Return the (X, Y) coordinate for the center point of the cell that contains the specified text.  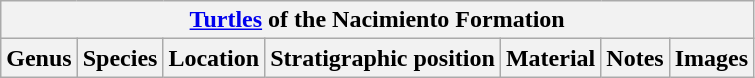
Turtles of the Nacimiento Formation (378, 20)
Genus (39, 58)
Notes (635, 58)
Location (214, 58)
Images (711, 58)
Material (550, 58)
Stratigraphic position (383, 58)
Species (120, 58)
